Scan for the cell matching the given text and deliver its (x, y) coordinate at center. 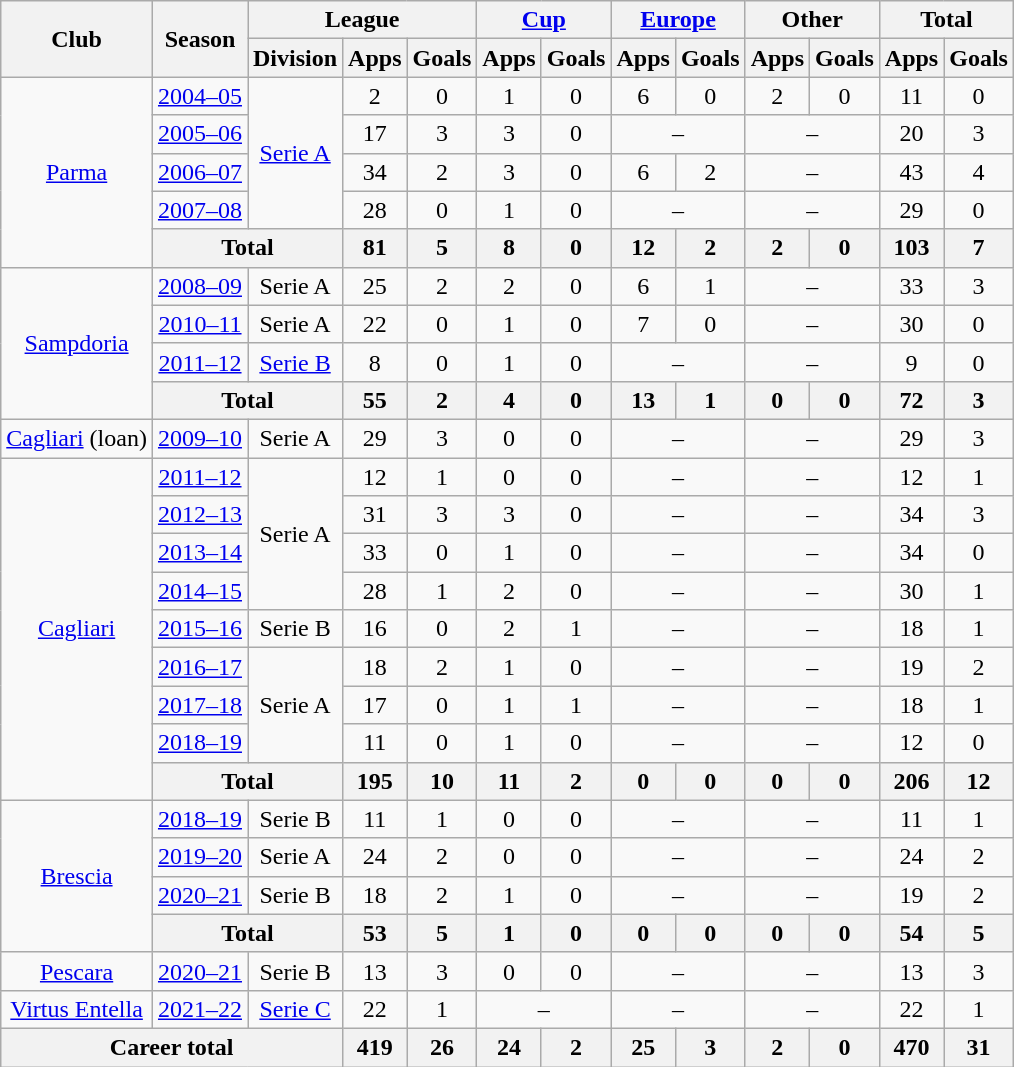
81 (375, 248)
72 (911, 400)
2008–09 (200, 286)
2013–14 (200, 553)
Cagliari (77, 630)
2010–11 (200, 324)
10 (442, 781)
2019–20 (200, 857)
Sampdoria (77, 343)
2007–08 (200, 210)
Pescara (77, 971)
2004–05 (200, 96)
2021–22 (200, 1009)
419 (375, 1047)
Other (812, 20)
55 (375, 400)
2009–10 (200, 438)
54 (911, 933)
2016–17 (200, 667)
206 (911, 781)
20 (911, 134)
2014–15 (200, 591)
League (362, 20)
103 (911, 248)
43 (911, 172)
Cagliari (loan) (77, 438)
Brescia (77, 876)
2005–06 (200, 134)
53 (375, 933)
Season (200, 39)
195 (375, 781)
Club (77, 39)
2006–07 (200, 172)
Career total (172, 1047)
470 (911, 1047)
26 (442, 1047)
Serie C (296, 1009)
Europe (678, 20)
16 (375, 629)
2015–16 (200, 629)
2012–13 (200, 515)
Parma (77, 172)
Cup (544, 20)
9 (911, 362)
Virtus Entella (77, 1009)
2017–18 (200, 705)
Division (296, 58)
